Capture the cell that displays the provided text and extract its (X, Y) central coordinate. 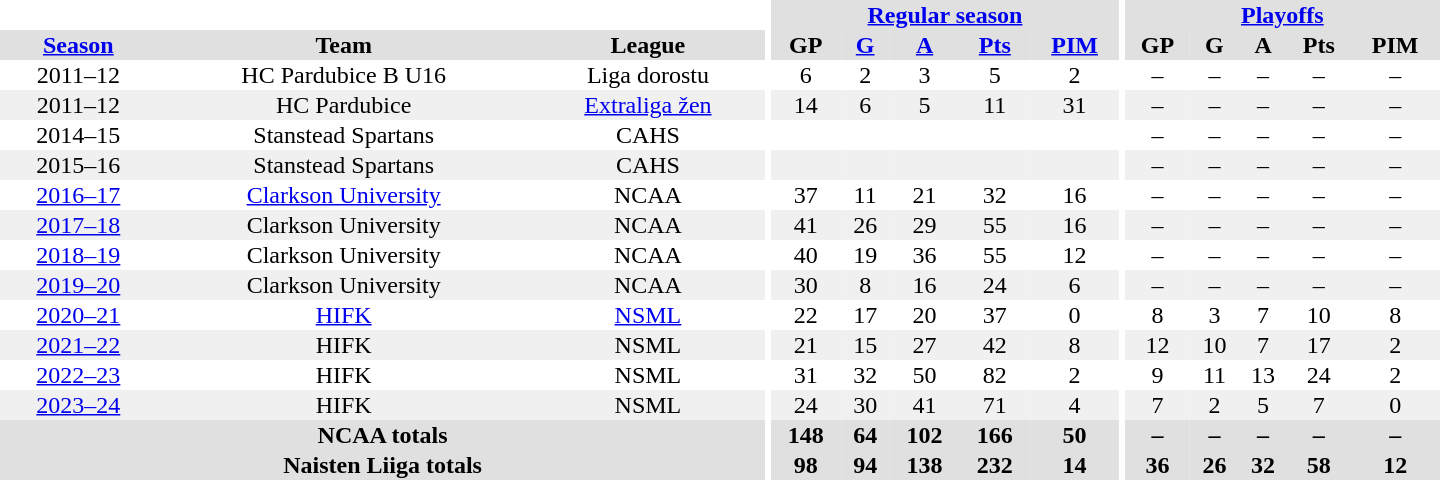
2018–19 (78, 255)
HC Pardubice B U16 (344, 75)
19 (866, 255)
Naisten Liiga totals (382, 465)
166 (995, 435)
2019–20 (78, 285)
Extraliga žen (648, 105)
20 (924, 315)
2020–21 (78, 315)
Liga dorostu (648, 75)
2015–16 (78, 165)
9 (1158, 375)
2021–22 (78, 345)
League (648, 45)
138 (924, 465)
98 (806, 465)
82 (995, 375)
58 (1318, 465)
27 (924, 345)
Regular season (946, 15)
22 (806, 315)
232 (995, 465)
2016–17 (78, 195)
NCAA totals (382, 435)
2014–15 (78, 135)
Playoffs (1282, 15)
64 (866, 435)
15 (866, 345)
HC Pardubice (344, 105)
40 (806, 255)
102 (924, 435)
71 (995, 405)
42 (995, 345)
94 (866, 465)
Team (344, 45)
2023–24 (78, 405)
2017–18 (78, 225)
4 (1074, 405)
Season (78, 45)
148 (806, 435)
2022–23 (78, 375)
13 (1264, 375)
29 (924, 225)
